For the text-containing cell, return its midpoint in (X, Y) coordinate format. 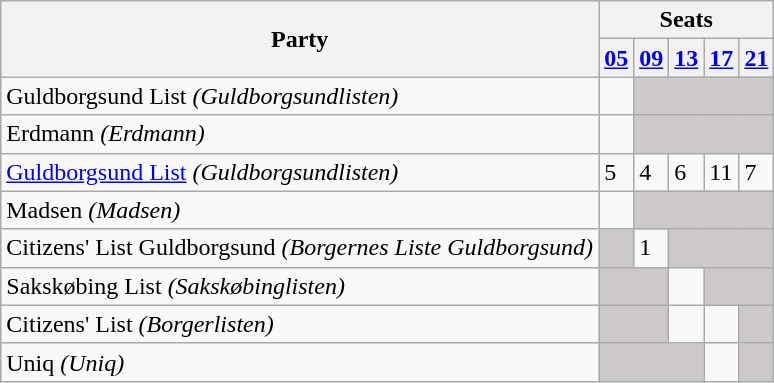
4 (652, 172)
Party (300, 39)
Seats (686, 20)
Uniq (Uniq) (300, 362)
Citizens' List (Borgerlisten) (300, 324)
09 (652, 58)
05 (616, 58)
7 (756, 172)
Madsen (Madsen) (300, 210)
11 (722, 172)
17 (722, 58)
Sakskøbing List (Sakskøbinglisten) (300, 286)
13 (686, 58)
6 (686, 172)
5 (616, 172)
1 (652, 248)
21 (756, 58)
Citizens' List Guldborgsund (Borgernes Liste Guldborgsund) (300, 248)
Erdmann (Erdmann) (300, 134)
